For the text-containing cell, return its midpoint in [x, y] coordinate format. 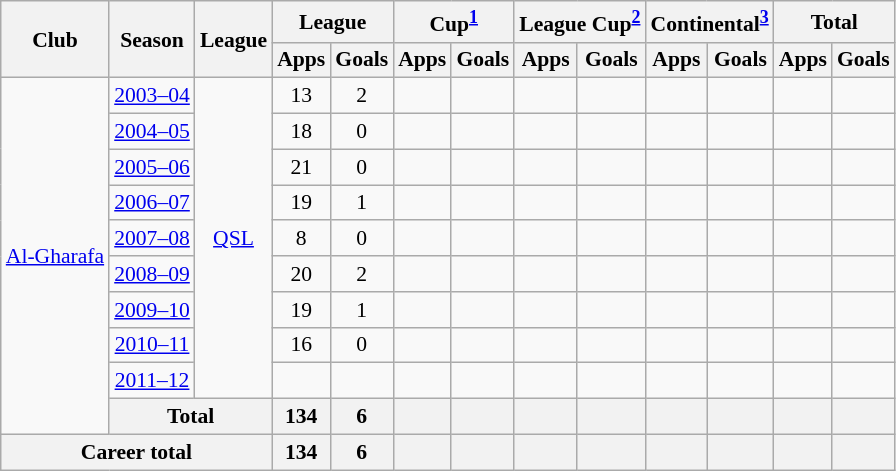
18 [301, 132]
Continental3 [709, 22]
2005–06 [152, 167]
21 [301, 167]
2004–05 [152, 132]
2007–08 [152, 239]
16 [301, 345]
Season [152, 40]
2008–09 [152, 274]
League Cup2 [580, 22]
13 [301, 96]
2011–12 [152, 381]
2010–11 [152, 345]
2003–04 [152, 96]
20 [301, 274]
8 [301, 239]
QSL [234, 238]
2006–07 [152, 203]
Cup1 [454, 22]
Al-Gharafa [55, 256]
2009–10 [152, 310]
Career total [136, 452]
Club [55, 40]
